Determine the (x, y) coordinate at the center of the cell enclosing the given text.  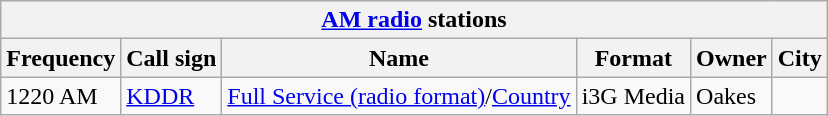
City (800, 58)
Name (399, 58)
Frequency (61, 58)
Oakes (732, 96)
Owner (732, 58)
KDDR (172, 96)
i3G Media (633, 96)
Call sign (172, 58)
1220 AM (61, 96)
Format (633, 58)
AM radio stations (414, 20)
Full Service (radio format)/Country (399, 96)
